Search for the cell housing the specified text and yield its (X, Y) center coordinate. 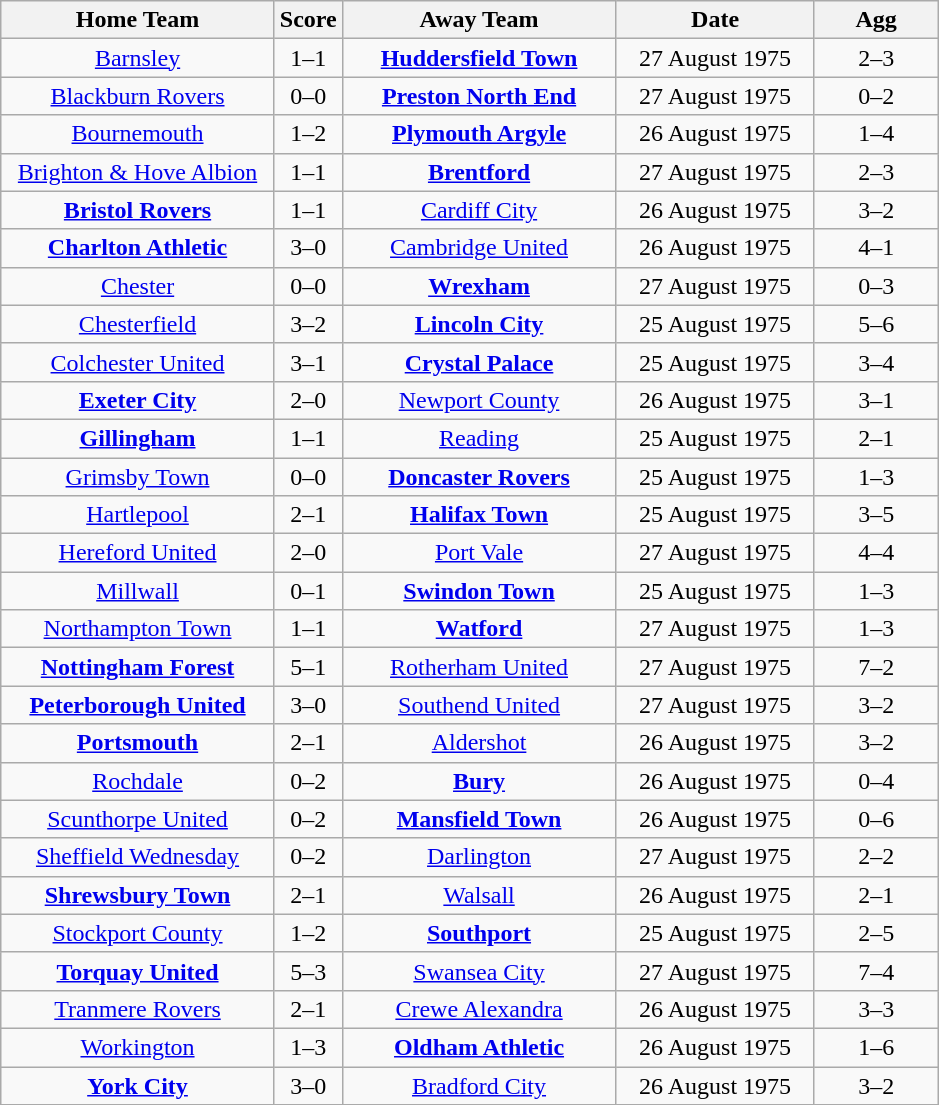
Hereford United (138, 553)
Port Vale (479, 553)
Away Team (479, 20)
5–6 (876, 324)
Score (308, 20)
Blackburn Rovers (138, 96)
Doncaster Rovers (479, 477)
Agg (876, 20)
1–6 (876, 1047)
Swindon Town (479, 591)
Cambridge United (479, 248)
Bristol Rovers (138, 210)
Stockport County (138, 933)
Aldershot (479, 743)
Northampton Town (138, 629)
Mansfield Town (479, 819)
3–5 (876, 515)
Sheffield Wednesday (138, 857)
Oldham Athletic (479, 1047)
Hartlepool (138, 515)
Exeter City (138, 400)
Watford (479, 629)
0–6 (876, 819)
7–2 (876, 667)
Brighton & Hove Albion (138, 172)
Plymouth Argyle (479, 134)
Scunthorpe United (138, 819)
Charlton Athletic (138, 248)
Swansea City (479, 971)
Preston North End (479, 96)
Workington (138, 1047)
0–3 (876, 286)
Chester (138, 286)
3–3 (876, 1009)
Gillingham (138, 438)
1–4 (876, 134)
Millwall (138, 591)
Tranmere Rovers (138, 1009)
Chesterfield (138, 324)
Torquay United (138, 971)
2–5 (876, 933)
Peterborough United (138, 705)
Crystal Palace (479, 362)
Rotherham United (479, 667)
Grimsby Town (138, 477)
Crewe Alexandra (479, 1009)
Southport (479, 933)
3–4 (876, 362)
Brentford (479, 172)
Huddersfield Town (479, 58)
Reading (479, 438)
York City (138, 1085)
Lincoln City (479, 324)
5–1 (308, 667)
Date (716, 20)
Cardiff City (479, 210)
Bradford City (479, 1085)
Darlington (479, 857)
0–1 (308, 591)
5–3 (308, 971)
Home Team (138, 20)
Bury (479, 781)
Rochdale (138, 781)
Portsmouth (138, 743)
Southend United (479, 705)
Wrexham (479, 286)
2–2 (876, 857)
4–4 (876, 553)
Newport County (479, 400)
4–1 (876, 248)
Bournemouth (138, 134)
7–4 (876, 971)
Barnsley (138, 58)
0–4 (876, 781)
Shrewsbury Town (138, 895)
Colchester United (138, 362)
Halifax Town (479, 515)
Walsall (479, 895)
Nottingham Forest (138, 667)
